Determine the [X, Y] coordinate at the center of the cell enclosing the given text.  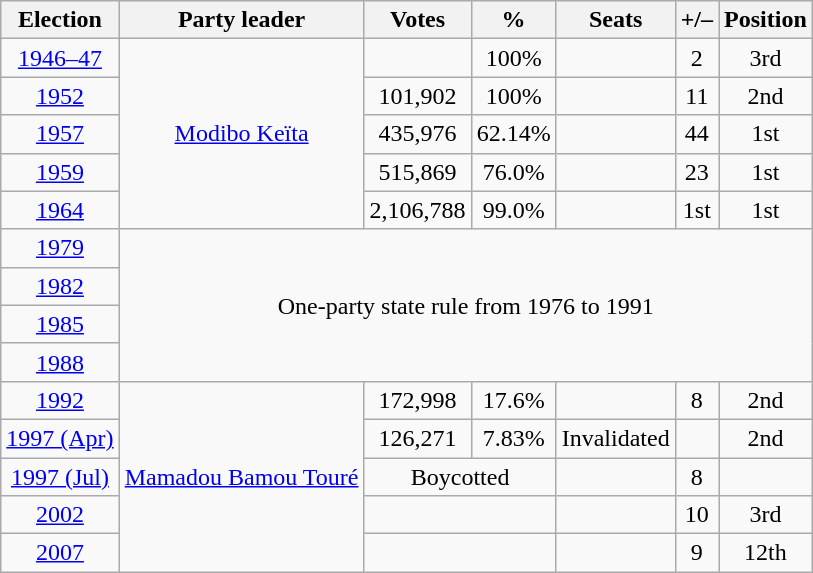
1957 [60, 134]
172,998 [418, 400]
12th [766, 553]
1992 [60, 400]
One-party state rule from 1976 to 1991 [466, 305]
1964 [60, 210]
101,902 [418, 96]
126,271 [418, 438]
1997 (Apr) [60, 438]
2002 [60, 515]
10 [696, 515]
2,106,788 [418, 210]
1946–47 [60, 58]
7.83% [514, 438]
2 [696, 58]
Election [60, 20]
% [514, 20]
Mamadou Bamou Touré [242, 476]
1959 [60, 172]
Seats [616, 20]
1979 [60, 248]
Boycotted [460, 477]
1952 [60, 96]
17.6% [514, 400]
435,976 [418, 134]
99.0% [514, 210]
2007 [60, 553]
Invalidated [616, 438]
1997 (Jul) [60, 477]
44 [696, 134]
Modibo Keïta [242, 134]
9 [696, 553]
1982 [60, 286]
62.14% [514, 134]
Position [766, 20]
515,869 [418, 172]
76.0% [514, 172]
Votes [418, 20]
1985 [60, 324]
Party leader [242, 20]
23 [696, 172]
1988 [60, 362]
+/– [696, 20]
11 [696, 96]
